Search for the cell housing the specified text and yield its [X, Y] center coordinate. 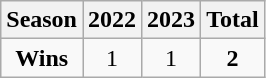
Wins [42, 58]
2023 [172, 20]
2022 [112, 20]
Season [42, 20]
2 [233, 58]
Total [233, 20]
